For the text-containing cell, return its midpoint in [X, Y] coordinate format. 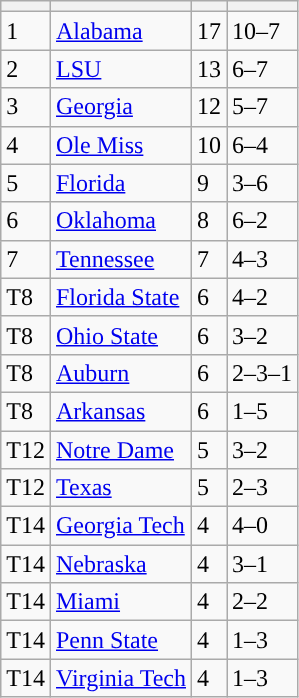
8 [210, 221]
1–5 [262, 411]
2–3–1 [262, 373]
9 [210, 183]
4–0 [262, 526]
Virginia Tech [120, 678]
6–4 [262, 145]
6–7 [262, 69]
6–2 [262, 221]
4–3 [262, 259]
10 [210, 145]
Ohio State [120, 335]
Georgia Tech [120, 526]
Georgia [120, 107]
Florida [120, 183]
2–2 [262, 602]
Tennessee [120, 259]
13 [210, 69]
10–7 [262, 31]
Texas [120, 488]
Miami [120, 602]
3 [26, 107]
Ole Miss [120, 145]
Oklahoma [120, 221]
2 [26, 69]
3–6 [262, 183]
Alabama [120, 31]
12 [210, 107]
4–2 [262, 297]
Penn State [120, 640]
5–7 [262, 107]
Notre Dame [120, 449]
2–3 [262, 488]
Florida State [120, 297]
LSU [120, 69]
Auburn [120, 373]
17 [210, 31]
Arkansas [120, 411]
1 [26, 31]
3–1 [262, 564]
Nebraska [120, 564]
